Scan for the cell matching the given text and deliver its (X, Y) coordinate at center. 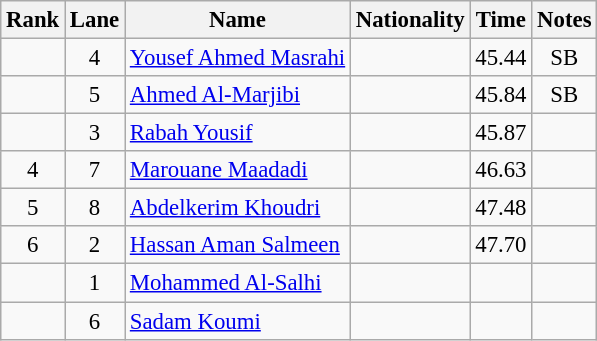
47.48 (501, 208)
Time (501, 20)
Hassan Aman Salmeen (238, 245)
45.87 (501, 133)
Abdelkerim Khoudri (238, 208)
Lane (95, 20)
Yousef Ahmed Masrahi (238, 58)
8 (95, 208)
2 (95, 245)
3 (95, 133)
Ahmed Al-Marjibi (238, 95)
45.84 (501, 95)
Sadam Koumi (238, 321)
45.44 (501, 58)
Rank (33, 20)
46.63 (501, 170)
7 (95, 170)
Notes (564, 20)
1 (95, 283)
Name (238, 20)
Rabah Yousif (238, 133)
Marouane Maadadi (238, 170)
Nationality (410, 20)
47.70 (501, 245)
Mohammed Al-Salhi (238, 283)
